From the cell containing the given text, extract its center point as [X, Y] coordinate. 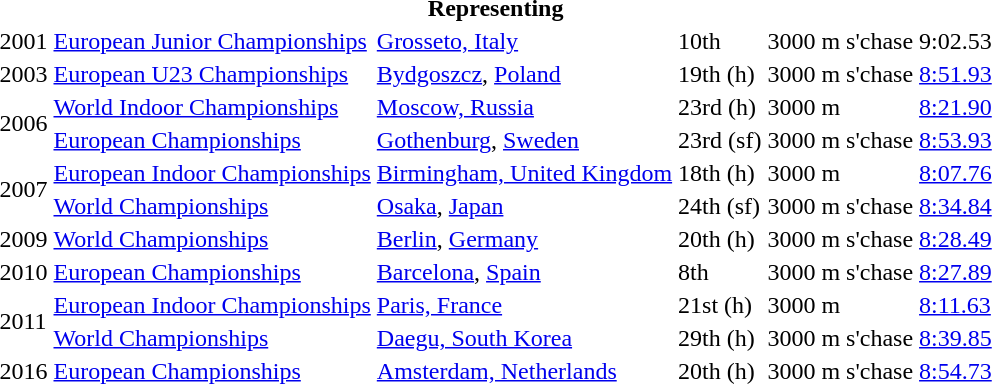
Berlin, Germany [524, 239]
21st (h) [720, 305]
Gothenburg, Sweden [524, 140]
Grosseto, Italy [524, 41]
29th (h) [720, 338]
Birmingham, United Kingdom [524, 173]
8th [720, 272]
Moscow, Russia [524, 107]
24th (sf) [720, 206]
20th (h) [720, 239]
Bydgoszcz, Poland [524, 74]
19th (h) [720, 74]
World Indoor Championships [212, 107]
Osaka, Japan [524, 206]
European Junior Championships [212, 41]
23rd (h) [720, 107]
10th [720, 41]
Paris, France [524, 305]
Daegu, South Korea [524, 338]
18th (h) [720, 173]
European U23 Championships [212, 74]
Barcelona, Spain [524, 272]
23rd (sf) [720, 140]
